Return the [X, Y] coordinate for the center point of the cell that contains the specified text.  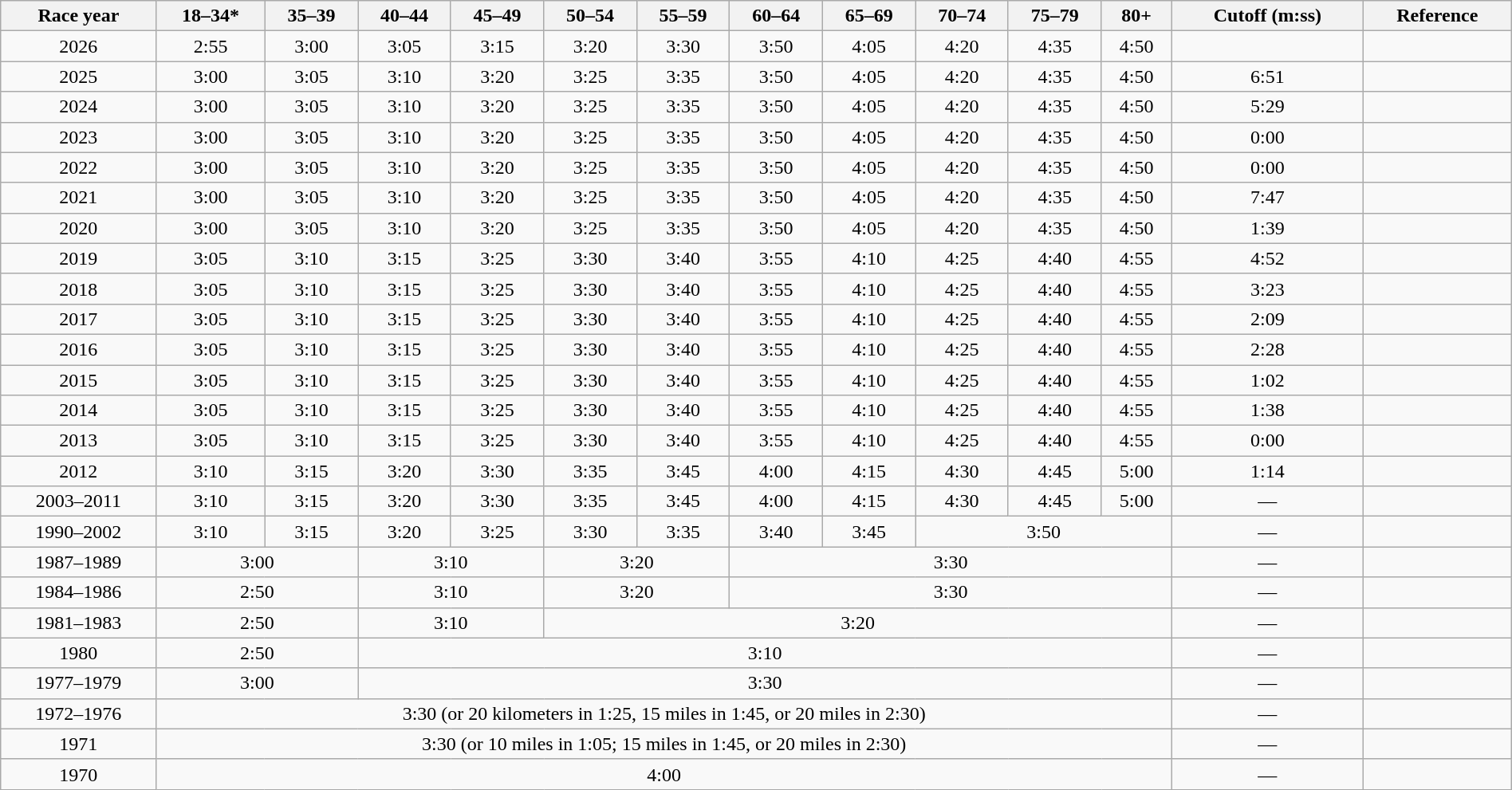
1987–1989 [78, 562]
1990–2002 [78, 532]
2026 [78, 46]
40–44 [405, 16]
45–49 [498, 16]
Race year [78, 16]
80+ [1136, 16]
2024 [78, 107]
2018 [78, 289]
2025 [78, 77]
3:30 (or 20 kilometers in 1:25, 15 miles in 1:45, or 20 miles in 2:30) [663, 713]
75–79 [1054, 16]
1:39 [1267, 228]
55–59 [683, 16]
2016 [78, 349]
1972–1976 [78, 713]
2023 [78, 137]
1:38 [1267, 411]
1977–1979 [78, 683]
35–39 [311, 16]
Cutoff (m:ss) [1267, 16]
60–64 [777, 16]
1970 [78, 774]
2022 [78, 167]
1980 [78, 653]
2:55 [211, 46]
50–54 [590, 16]
18–34* [211, 16]
2017 [78, 319]
1:14 [1267, 471]
2003–2011 [78, 501]
1:02 [1267, 380]
2021 [78, 198]
7:47 [1267, 198]
2:28 [1267, 349]
2015 [78, 380]
2020 [78, 228]
3:30 (or 10 miles in 1:05; 15 miles in 1:45, or 20 miles in 2:30) [663, 744]
3:23 [1267, 289]
1984–1986 [78, 592]
1971 [78, 744]
2012 [78, 471]
65–69 [869, 16]
4:52 [1267, 258]
Reference [1437, 16]
2019 [78, 258]
6:51 [1267, 77]
1981–1983 [78, 623]
2014 [78, 411]
2013 [78, 441]
5:29 [1267, 107]
2:09 [1267, 319]
70–74 [962, 16]
